Determine the (X, Y) coordinate at the center of the cell enclosing the given text.  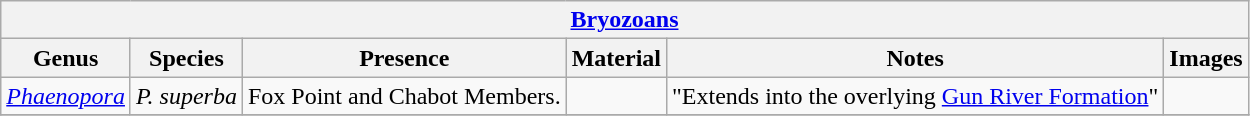
Images (1206, 58)
Genus (66, 58)
Fox Point and Chabot Members. (404, 96)
Notes (916, 58)
Material (616, 58)
"Extends into the overlying Gun River Formation" (916, 96)
P. superba (186, 96)
Presence (404, 58)
Phaenopora (66, 96)
Bryozoans (624, 20)
Species (186, 58)
